Detect which cell encompasses the target text, then output its [x, y] center coordinate. 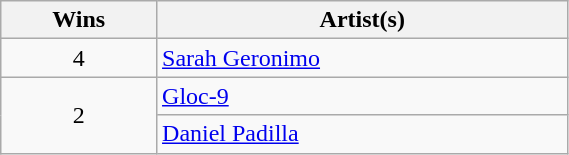
Wins [79, 20]
Daniel Padilla [363, 134]
4 [79, 58]
Gloc-9 [363, 96]
2 [79, 115]
Artist(s) [363, 20]
Sarah Geronimo [363, 58]
